Pinpoint the cell where the given text exists, returning its [x, y] midpoint coordinate. 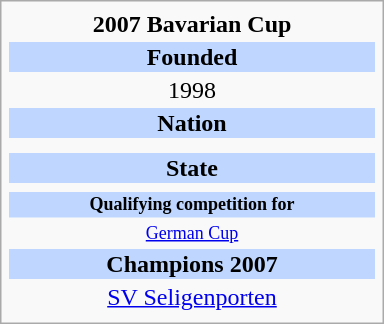
German Cup [192, 234]
SV Seligenporten [192, 297]
State [192, 168]
Champions 2007 [192, 264]
Qualifying competition for [192, 205]
Founded [192, 57]
1998 [192, 90]
Nation [192, 123]
2007 Bavarian Cup [192, 24]
